Detect which cell encompasses the target text, then output its [X, Y] center coordinate. 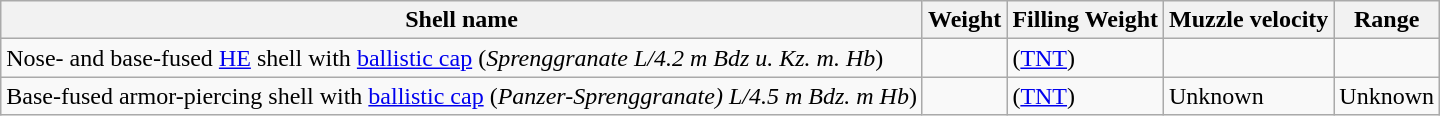
Filling Weight [1086, 20]
Muzzle velocity [1249, 20]
Range [1387, 20]
Shell name [462, 20]
Base-fused armor-piercing shell with ballistic cap (Panzer-Sprenggranate) L/4.5 m Bdz. m Hb) [462, 96]
Weight [964, 20]
Nose- and base-fused HE shell with ballistic cap (Sprenggranate L/4.2 m Bdz u. Kz. m. Hb) [462, 58]
